From the cell containing the given text, extract its center point as [X, Y] coordinate. 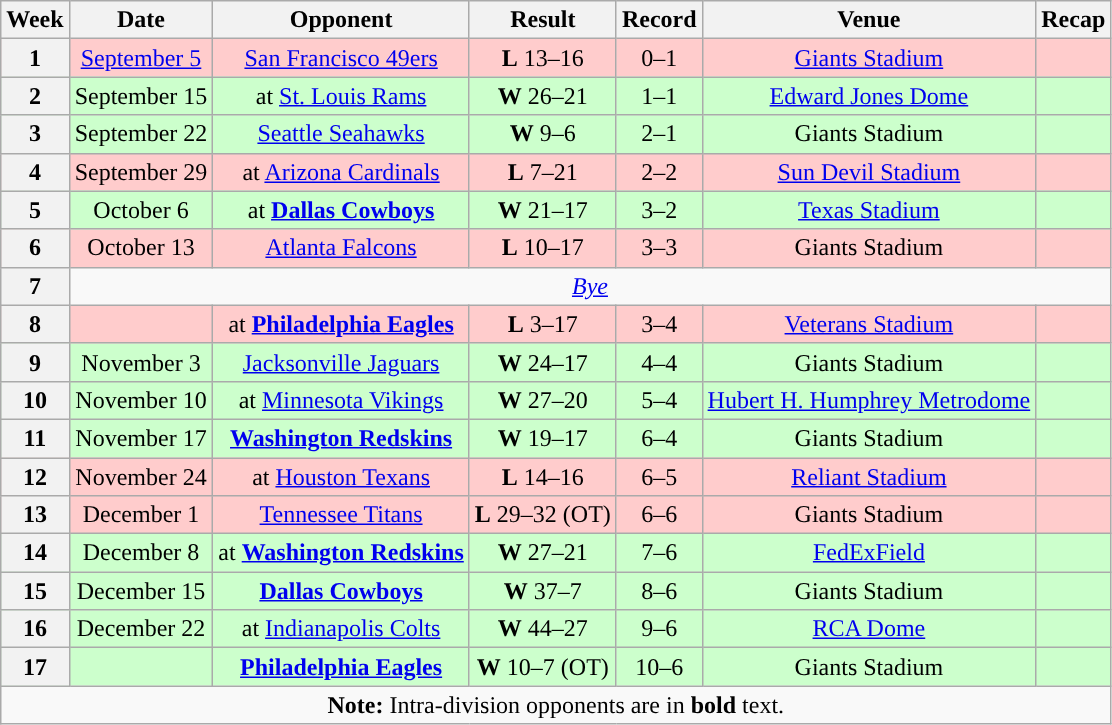
Record [659, 20]
Veterans Stadium [869, 324]
3 [35, 134]
W 37–7 [542, 591]
W 9–6 [542, 134]
Jacksonville Jaguars [341, 362]
L 7–21 [542, 172]
at Philadelphia Eagles [341, 324]
at Houston Texans [341, 477]
FedExField [869, 553]
December 1 [141, 515]
September 22 [141, 134]
October 6 [141, 210]
September 5 [141, 58]
Week [35, 20]
W 26–21 [542, 96]
6–6 [659, 515]
Sun Devil Stadium [869, 172]
Washington Redskins [341, 438]
W 19–17 [542, 438]
5–4 [659, 400]
at Washington Redskins [341, 553]
Texas Stadium [869, 210]
13 [35, 515]
9 [35, 362]
17 [35, 667]
L 10–17 [542, 248]
4 [35, 172]
3–2 [659, 210]
5 [35, 210]
11 [35, 438]
W 10–7 (OT) [542, 667]
Result [542, 20]
Dallas Cowboys [341, 591]
6–5 [659, 477]
L 14–16 [542, 477]
L 13–16 [542, 58]
Tennessee Titans [341, 515]
3–3 [659, 248]
November 17 [141, 438]
L 29–32 (OT) [542, 515]
1 [35, 58]
2 [35, 96]
at St. Louis Rams [341, 96]
8 [35, 324]
2–2 [659, 172]
December 15 [141, 591]
12 [35, 477]
2–1 [659, 134]
3–4 [659, 324]
W 27–20 [542, 400]
December 8 [141, 553]
November 10 [141, 400]
10–6 [659, 667]
December 22 [141, 629]
Seattle Seahawks [341, 134]
7–6 [659, 553]
Atlanta Falcons [341, 248]
W 21–17 [542, 210]
0–1 [659, 58]
at Indianapolis Colts [341, 629]
9–6 [659, 629]
Reliant Stadium [869, 477]
7 [35, 286]
Edward Jones Dome [869, 96]
RCA Dome [869, 629]
15 [35, 591]
W 27–21 [542, 553]
at Minnesota Vikings [341, 400]
6 [35, 248]
September 15 [141, 96]
4–4 [659, 362]
10 [35, 400]
September 29 [141, 172]
at Dallas Cowboys [341, 210]
San Francisco 49ers [341, 58]
Philadelphia Eagles [341, 667]
Hubert H. Humphrey Metrodome [869, 400]
1–1 [659, 96]
Note: Intra-division opponents are in bold text. [556, 705]
Recap [1074, 20]
November 24 [141, 477]
November 3 [141, 362]
October 13 [141, 248]
at Arizona Cardinals [341, 172]
14 [35, 553]
L 3–17 [542, 324]
W 44–27 [542, 629]
W 24–17 [542, 362]
Venue [869, 20]
Opponent [341, 20]
8–6 [659, 591]
Bye [590, 286]
6–4 [659, 438]
16 [35, 629]
Date [141, 20]
